From the cell containing the given text, extract its center point as [x, y] coordinate. 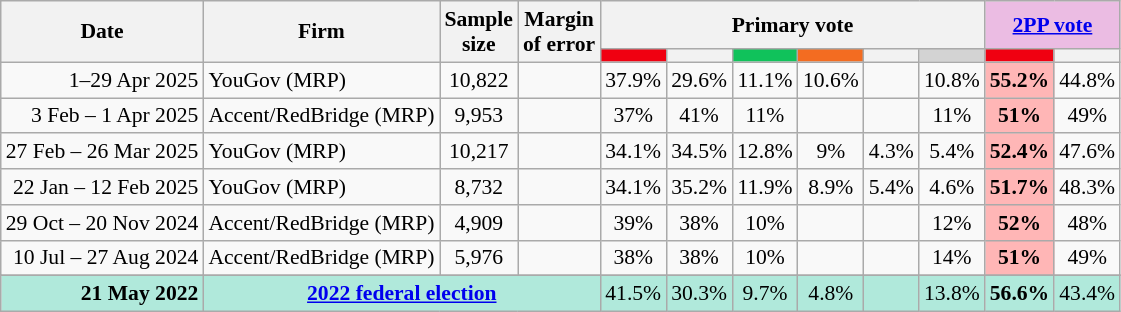
12.8% [765, 152]
Date [102, 32]
9% [831, 152]
10 Jul – 27 Aug 2024 [102, 258]
34.5% [699, 152]
48.3% [1087, 187]
43.4% [1087, 294]
11.9% [765, 187]
11.1% [765, 80]
9,953 [479, 116]
10.6% [831, 80]
3 Feb – 1 Apr 2025 [102, 116]
27 Feb – 26 Mar 2025 [102, 152]
51.7% [1020, 187]
10.8% [952, 80]
52% [1020, 223]
2022 federal election [402, 294]
35.2% [699, 187]
8.9% [831, 187]
39% [633, 223]
29.6% [699, 80]
5,976 [479, 258]
8,732 [479, 187]
47.6% [1087, 152]
Marginof error [559, 32]
37% [633, 116]
2PP vote [1052, 25]
44.8% [1087, 80]
Primary vote [792, 25]
14% [952, 258]
21 May 2022 [102, 294]
4.6% [952, 187]
30.3% [699, 294]
4.8% [831, 294]
55.2% [1020, 80]
Samplesize [479, 32]
29 Oct – 20 Nov 2024 [102, 223]
13.8% [952, 294]
10,822 [479, 80]
12% [952, 223]
41% [699, 116]
1–29 Apr 2025 [102, 80]
22 Jan – 12 Feb 2025 [102, 187]
Firm [321, 32]
9.7% [765, 294]
52.4% [1020, 152]
37.9% [633, 80]
48% [1087, 223]
41.5% [633, 294]
56.6% [1020, 294]
4,909 [479, 223]
4.3% [892, 152]
10,217 [479, 152]
